Determine the [X, Y] coordinate at the center of the cell enclosing the given text.  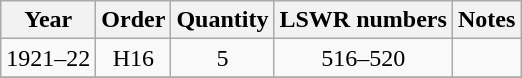
LSWR numbers [363, 20]
1921–22 [48, 58]
5 [222, 58]
Notes [486, 20]
Year [48, 20]
Order [134, 20]
H16 [134, 58]
516–520 [363, 58]
Quantity [222, 20]
